Return (x, y) of the center of cell containing provided text 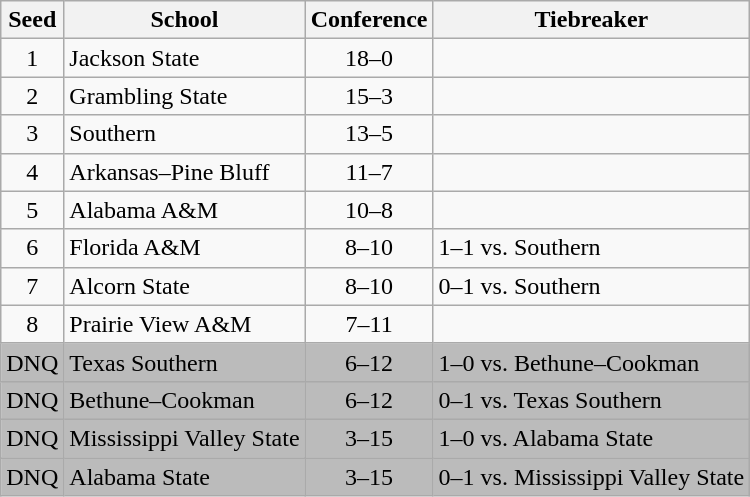
Mississippi Valley State (184, 438)
Alcorn State (184, 286)
Florida A&M (184, 248)
13–5 (369, 134)
Texas Southern (184, 362)
Jackson State (184, 58)
15–3 (369, 96)
18–0 (369, 58)
Alabama State (184, 477)
0–1 vs. Southern (592, 286)
1–0 vs. Alabama State (592, 438)
1–1 vs. Southern (592, 248)
0–1 vs. Texas Southern (592, 400)
1 (32, 58)
0–1 vs. Mississippi Valley State (592, 477)
Tiebreaker (592, 20)
1–0 vs. Bethune–Cookman (592, 362)
School (184, 20)
8 (32, 324)
7–11 (369, 324)
Seed (32, 20)
11–7 (369, 172)
6 (32, 248)
Grambling State (184, 96)
Conference (369, 20)
5 (32, 210)
10–8 (369, 210)
Bethune–Cookman (184, 400)
Prairie View A&M (184, 324)
2 (32, 96)
Arkansas–Pine Bluff (184, 172)
Alabama A&M (184, 210)
Southern (184, 134)
4 (32, 172)
3 (32, 134)
7 (32, 286)
